Output the [X, Y] coordinate of the center of the cell containing the given text.  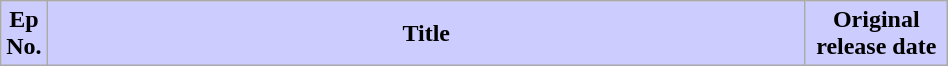
Ep No. [24, 34]
Original release date [876, 34]
Title [426, 34]
